Extract the (x, y) coordinate from the center of the cell holding the provided text.  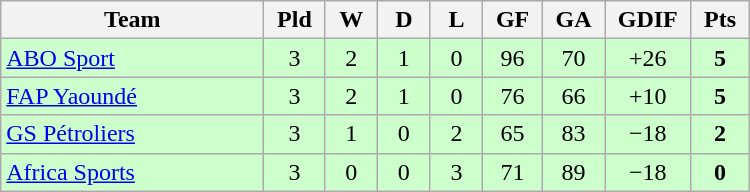
Pts (720, 20)
71 (513, 172)
+10 (648, 96)
Pld (294, 20)
89 (573, 172)
GS Pétroliers (132, 134)
Africa Sports (132, 172)
FAP Yaoundé (132, 96)
66 (573, 96)
83 (573, 134)
Team (132, 20)
W (352, 20)
+26 (648, 58)
L (456, 20)
70 (573, 58)
GDIF (648, 20)
65 (513, 134)
GA (573, 20)
GF (513, 20)
D (404, 20)
ABO Sport (132, 58)
76 (513, 96)
96 (513, 58)
